Extract the [X, Y] coordinate from the center of the cell holding the provided text.  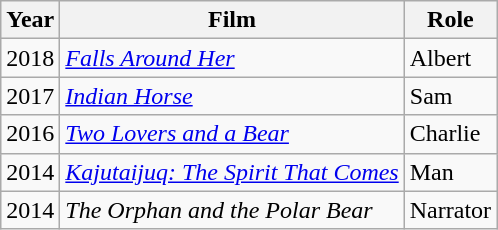
Year [30, 20]
Narrator [450, 210]
Two Lovers and a Bear [232, 134]
The Orphan and the Polar Bear [232, 210]
2017 [30, 96]
Kajutaijuq: The Spirit That Comes [232, 172]
Man [450, 172]
2018 [30, 58]
Film [232, 20]
Sam [450, 96]
Role [450, 20]
2016 [30, 134]
Falls Around Her [232, 58]
Indian Horse [232, 96]
Albert [450, 58]
Charlie [450, 134]
